Return the (X, Y) coordinate for the center point of the cell that contains the specified text.  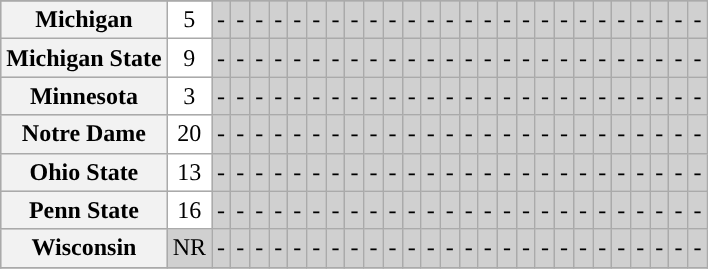
5 (189, 20)
Notre Dame (84, 134)
20 (189, 134)
16 (189, 210)
Ohio State (84, 172)
Wisconsin (84, 248)
NR (189, 248)
Penn State (84, 210)
Minnesota (84, 96)
Michigan State (84, 58)
13 (189, 172)
Michigan (84, 20)
9 (189, 58)
3 (189, 96)
